Scan for the cell matching the given text and deliver its [X, Y] coordinate at center. 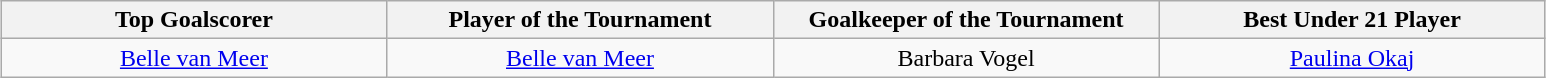
Goalkeeper of the Tournament [966, 20]
Barbara Vogel [966, 58]
Top Goalscorer [194, 20]
Player of the Tournament [580, 20]
Paulina Okaj [1352, 58]
Best Under 21 Player [1352, 20]
